Extract the (X, Y) coordinate from the center of the cell holding the provided text.  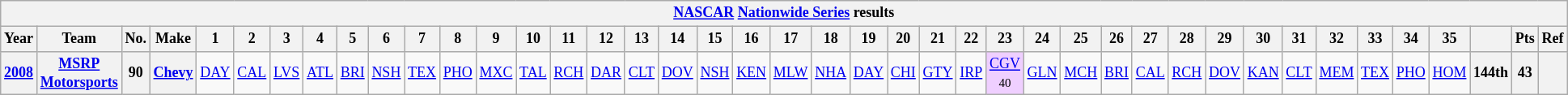
3 (286, 39)
20 (903, 39)
Year (19, 39)
34 (1411, 39)
31 (1299, 39)
16 (752, 39)
MSRP Motorsports (79, 73)
2008 (19, 73)
24 (1042, 39)
NHA (831, 73)
ATL (320, 73)
26 (1117, 39)
25 (1081, 39)
30 (1263, 39)
CGV40 (1005, 73)
29 (1225, 39)
CHI (903, 73)
33 (1375, 39)
28 (1187, 39)
21 (938, 39)
10 (533, 39)
5 (353, 39)
DAR (607, 73)
MEM (1337, 73)
9 (496, 39)
IRP (971, 73)
Make (173, 39)
23 (1005, 39)
1 (215, 39)
Ref (1553, 39)
12 (607, 39)
22 (971, 39)
19 (868, 39)
6 (387, 39)
Pts (1524, 39)
GLN (1042, 73)
MLW (790, 73)
Chevy (173, 73)
15 (715, 39)
17 (790, 39)
HOM (1450, 73)
2 (252, 39)
13 (641, 39)
No. (136, 39)
MXC (496, 73)
GTY (938, 73)
Team (79, 39)
KAN (1263, 73)
32 (1337, 39)
8 (458, 39)
11 (569, 39)
4 (320, 39)
35 (1450, 39)
KEN (752, 73)
18 (831, 39)
144th (1491, 73)
14 (677, 39)
90 (136, 73)
7 (422, 39)
NASCAR Nationwide Series results (784, 13)
27 (1151, 39)
43 (1524, 73)
TAL (533, 73)
LVS (286, 73)
MCH (1081, 73)
